Provide the [x, y] coordinate of the cell's center where the given text is located.  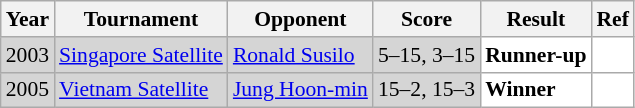
Opponent [300, 19]
15–2, 15–3 [426, 90]
Winner [536, 90]
Vietnam Satellite [141, 90]
Singapore Satellite [141, 55]
Ref [612, 19]
5–15, 3–15 [426, 55]
2003 [28, 55]
2005 [28, 90]
Score [426, 19]
Jung Hoon-min [300, 90]
Tournament [141, 19]
Runner-up [536, 55]
Year [28, 19]
Result [536, 19]
Ronald Susilo [300, 55]
